Detect which cell encompasses the target text, then output its [x, y] center coordinate. 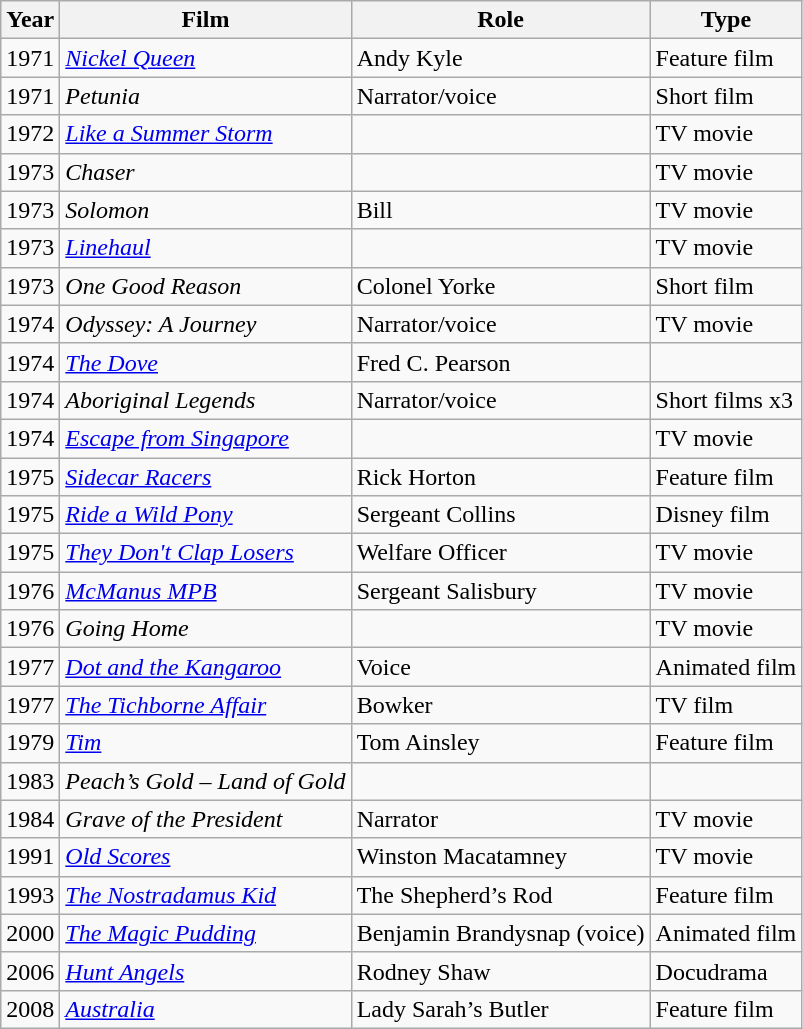
Going Home [206, 629]
Linehaul [206, 248]
Grave of the President [206, 819]
Rodney Shaw [500, 971]
Sergeant Collins [500, 515]
1993 [30, 895]
Petunia [206, 96]
Narrator [500, 819]
Bowker [500, 705]
TV film [726, 705]
The Shepherd’s Rod [500, 895]
Tim [206, 743]
The Nostradamus Kid [206, 895]
Type [726, 20]
Docudrama [726, 971]
One Good Reason [206, 286]
Dot and the Kangaroo [206, 667]
Lady Sarah’s Butler [500, 1009]
1972 [30, 134]
Nickel Queen [206, 58]
1979 [30, 743]
Aboriginal Legends [206, 400]
Andy Kyle [500, 58]
Tom Ainsley [500, 743]
They Don't Clap Losers [206, 553]
Hunt Angels [206, 971]
Winston Macatamney [500, 857]
The Tichborne Affair [206, 705]
Year [30, 20]
Colonel Yorke [500, 286]
The Magic Pudding [206, 933]
Disney film [726, 515]
Voice [500, 667]
Role [500, 20]
McManus MPB [206, 591]
Old Scores [206, 857]
Odyssey: A Journey [206, 324]
Short films x3 [726, 400]
Sergeant Salisbury [500, 591]
The Dove [206, 362]
Solomon [206, 210]
Welfare Officer [500, 553]
Chaser [206, 172]
1984 [30, 819]
Rick Horton [500, 477]
Peach’s Gold – Land of Gold [206, 781]
Like a Summer Storm [206, 134]
1983 [30, 781]
Australia [206, 1009]
Fred C. Pearson [500, 362]
Benjamin Brandysnap (voice) [500, 933]
Bill [500, 210]
Film [206, 20]
2008 [30, 1009]
Ride a Wild Pony [206, 515]
2006 [30, 971]
1991 [30, 857]
2000 [30, 933]
Sidecar Racers [206, 477]
Escape from Singapore [206, 438]
